Output the (x, y) coordinate of the center of the cell containing the given text.  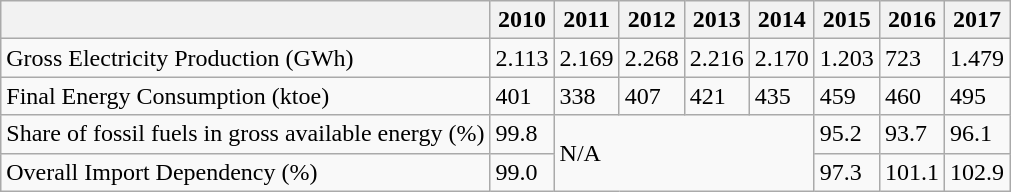
2017 (976, 20)
2015 (846, 20)
421 (716, 96)
101.1 (912, 172)
Final Energy Consumption (ktoe) (246, 96)
338 (586, 96)
1.479 (976, 58)
459 (846, 96)
Overall Import Dependency (%) (246, 172)
407 (652, 96)
2012 (652, 20)
99.0 (522, 172)
495 (976, 96)
1.203 (846, 58)
2.113 (522, 58)
97.3 (846, 172)
2014 (782, 20)
2.268 (652, 58)
93.7 (912, 134)
99.8 (522, 134)
N/A (684, 153)
435 (782, 96)
2010 (522, 20)
401 (522, 96)
2016 (912, 20)
2.169 (586, 58)
2.170 (782, 58)
2.216 (716, 58)
2013 (716, 20)
2011 (586, 20)
102.9 (976, 172)
Gross Electricity Production (GWh) (246, 58)
95.2 (846, 134)
96.1 (976, 134)
Share of fossil fuels in gross available energy (%) (246, 134)
460 (912, 96)
723 (912, 58)
